From the cell containing the given text, extract its center point as [x, y] coordinate. 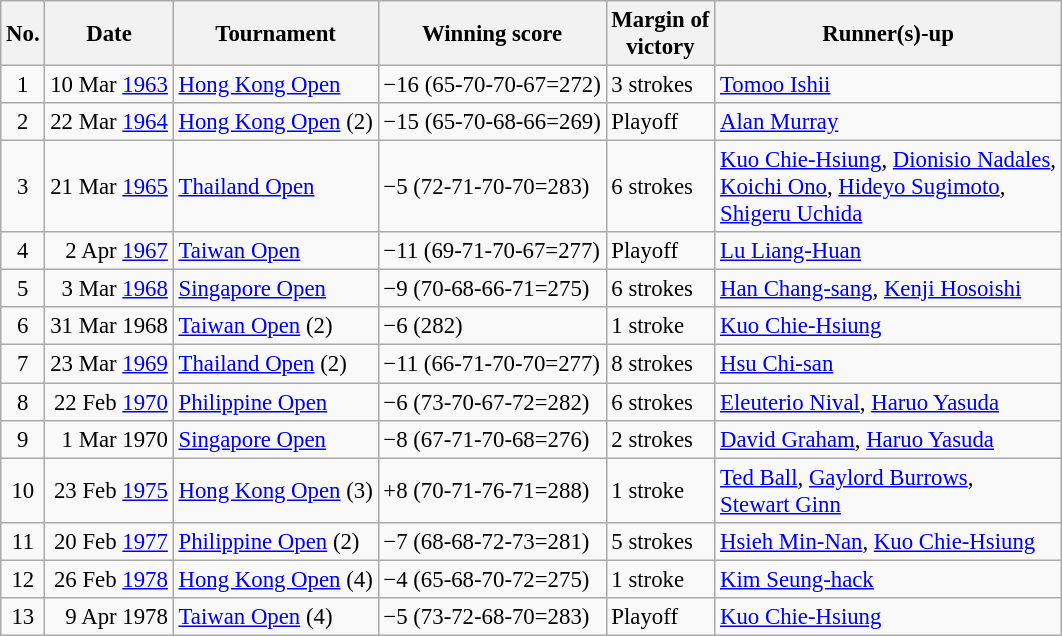
11 [23, 541]
−6 (73-70-67-72=282) [492, 402]
9 Apr 1978 [109, 617]
23 Mar 1969 [109, 364]
Margin ofvictory [660, 34]
Taiwan Open (4) [276, 617]
5 strokes [660, 541]
10 [23, 490]
Lu Liang-Huan [888, 251]
2 Apr 1967 [109, 251]
−6 (282) [492, 327]
−7 (68-68-72-73=281) [492, 541]
3 Mar 1968 [109, 289]
−4 (65-68-70-72=275) [492, 579]
Taiwan Open (2) [276, 327]
22 Feb 1970 [109, 402]
−11 (69-71-70-67=277) [492, 251]
8 [23, 402]
Tournament [276, 34]
20 Feb 1977 [109, 541]
4 [23, 251]
Kuo Chie-Hsiung, Dionisio Nadales, Koichi Ono, Hideyo Sugimoto, Shigeru Uchida [888, 187]
Hong Kong Open [276, 85]
−5 (72-71-70-70=283) [492, 187]
Hsu Chi-san [888, 364]
23 Feb 1975 [109, 490]
Thailand Open [276, 187]
Runner(s)-up [888, 34]
Hsieh Min-Nan, Kuo Chie-Hsiung [888, 541]
26 Feb 1978 [109, 579]
2 [23, 122]
10 Mar 1963 [109, 85]
−11 (66-71-70-70=277) [492, 364]
−5 (73-72-68-70=283) [492, 617]
Ted Ball, Gaylord Burrows, Stewart Ginn [888, 490]
Philippine Open [276, 402]
2 strokes [660, 439]
No. [23, 34]
13 [23, 617]
−16 (65-70-70-67=272) [492, 85]
David Graham, Haruo Yasuda [888, 439]
−8 (67-71-70-68=276) [492, 439]
Alan Murray [888, 122]
Kim Seung-hack [888, 579]
Philippine Open (2) [276, 541]
Thailand Open (2) [276, 364]
8 strokes [660, 364]
Tomoo Ishii [888, 85]
22 Mar 1964 [109, 122]
3 strokes [660, 85]
Han Chang-sang, Kenji Hosoishi [888, 289]
12 [23, 579]
Date [109, 34]
+8 (70-71-76-71=288) [492, 490]
5 [23, 289]
Hong Kong Open (3) [276, 490]
Hong Kong Open (2) [276, 122]
21 Mar 1965 [109, 187]
7 [23, 364]
6 [23, 327]
Taiwan Open [276, 251]
1 Mar 1970 [109, 439]
Eleuterio Nival, Haruo Yasuda [888, 402]
Hong Kong Open (4) [276, 579]
1 [23, 85]
9 [23, 439]
−9 (70-68-66-71=275) [492, 289]
31 Mar 1968 [109, 327]
Winning score [492, 34]
−15 (65-70-68-66=269) [492, 122]
3 [23, 187]
